Find where the given text appears and provide that cell's center as (x, y) coordinate. 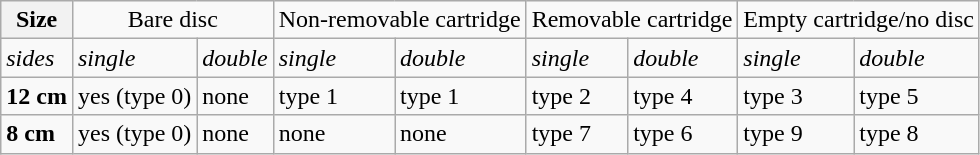
type 6 (683, 134)
type 2 (576, 96)
type 8 (917, 134)
12 cm (37, 96)
sides (37, 58)
Removable cartridge (632, 20)
type 3 (796, 96)
type 7 (576, 134)
Empty cartridge/no disc (859, 20)
8 cm (37, 134)
type 5 (917, 96)
type 9 (796, 134)
Non-removable cartridge (400, 20)
Size (37, 20)
Bare disc (172, 20)
type 4 (683, 96)
